Return the (X, Y) coordinate for the center point of the cell that contains the specified text.  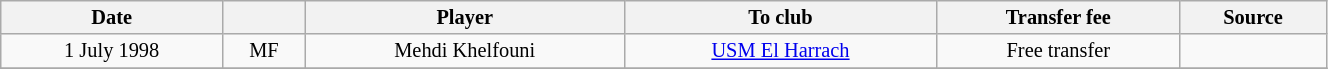
Date (112, 17)
To club (780, 17)
USM El Harrach (780, 51)
Source (1254, 17)
1 July 1998 (112, 51)
MF (264, 51)
Mehdi Khelfouni (464, 51)
Free transfer (1058, 51)
Player (464, 17)
Transfer fee (1058, 17)
